Return the [x, y] coordinate for the center point of the cell that contains the specified text.  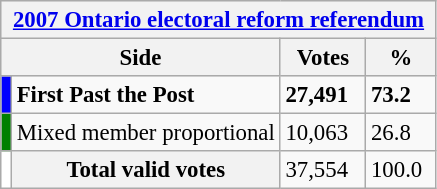
Votes [323, 58]
2007 Ontario electoral reform referendum [219, 20]
27,491 [323, 95]
Side [140, 58]
37,554 [323, 170]
Total valid votes [146, 170]
100.0 [402, 170]
26.8 [402, 133]
Mixed member proportional [146, 133]
First Past the Post [146, 95]
% [402, 58]
10,063 [323, 133]
73.2 [402, 95]
